Return [X, Y] of the center of cell containing provided text 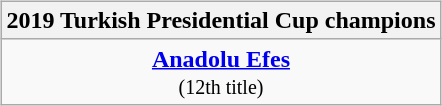
Anadolu Efes(12th title) [221, 72]
2019 Turkish Presidential Cup champions [221, 20]
